Identify which cell holds the provided text, then report its [X, Y] central coordinate. 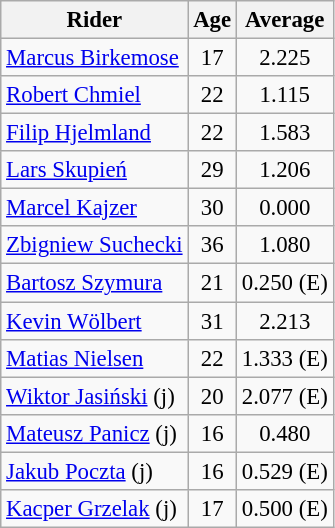
Kevin Wölbert [94, 321]
Age [212, 20]
Robert Chmiel [94, 95]
Filip Hjelmland [94, 133]
Average [284, 20]
Kacper Grzelak (j) [94, 509]
30 [212, 208]
Jakub Poczta (j) [94, 471]
Lars Skupień [94, 170]
29 [212, 170]
2.077 (E) [284, 396]
1.583 [284, 133]
20 [212, 396]
Wiktor Jasiński (j) [94, 396]
36 [212, 245]
Mateusz Panicz (j) [94, 433]
Matias Nielsen [94, 358]
Rider [94, 20]
0.529 (E) [284, 471]
21 [212, 283]
0.500 (E) [284, 509]
Marcus Birkemose [94, 58]
0.250 (E) [284, 283]
31 [212, 321]
0.000 [284, 208]
2.225 [284, 58]
2.213 [284, 321]
1.333 (E) [284, 358]
1.115 [284, 95]
Zbigniew Suchecki [94, 245]
Marcel Kajzer [94, 208]
0.480 [284, 433]
1.080 [284, 245]
1.206 [284, 170]
Bartosz Szymura [94, 283]
